Return (x, y) of the center of cell containing provided text 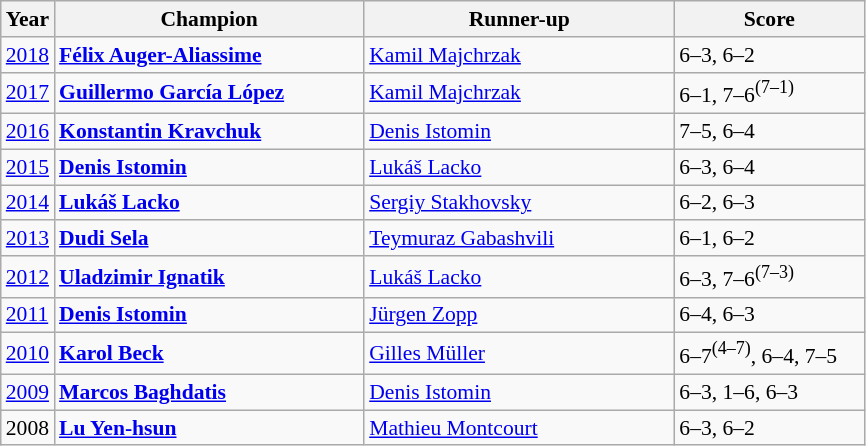
2016 (28, 132)
6–1, 7–6(7–1) (769, 92)
Score (769, 19)
Teymuraz Gabashvili (519, 239)
Champion (209, 19)
2009 (28, 392)
6–3, 1–6, 6–3 (769, 392)
6–7(4–7), 6–4, 7–5 (769, 354)
Karol Beck (209, 354)
Runner-up (519, 19)
Konstantin Kravchuk (209, 132)
6–3, 7–6(7–3) (769, 276)
Félix Auger-Aliassime (209, 55)
2018 (28, 55)
6–4, 6–3 (769, 316)
2011 (28, 316)
Gilles Müller (519, 354)
2017 (28, 92)
2008 (28, 428)
Mathieu Montcourt (519, 428)
Lu Yen-hsun (209, 428)
Guillermo García López (209, 92)
Marcos Baghdatis (209, 392)
6–1, 6–2 (769, 239)
2013 (28, 239)
6–2, 6–3 (769, 203)
Dudi Sela (209, 239)
Year (28, 19)
2012 (28, 276)
Jürgen Zopp (519, 316)
2014 (28, 203)
6–3, 6–4 (769, 167)
Uladzimir Ignatik (209, 276)
2010 (28, 354)
7–5, 6–4 (769, 132)
2015 (28, 167)
Sergiy Stakhovsky (519, 203)
